Detect which cell encompasses the target text, then output its (X, Y) center coordinate. 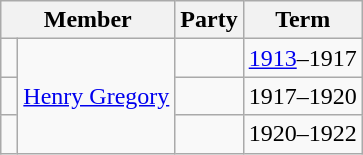
1920–1922 (302, 134)
Henry Gregory (96, 96)
Party (209, 20)
1913–1917 (302, 58)
1917–1920 (302, 96)
Term (302, 20)
Member (88, 20)
